Detect which cell encompasses the target text, then output its [X, Y] center coordinate. 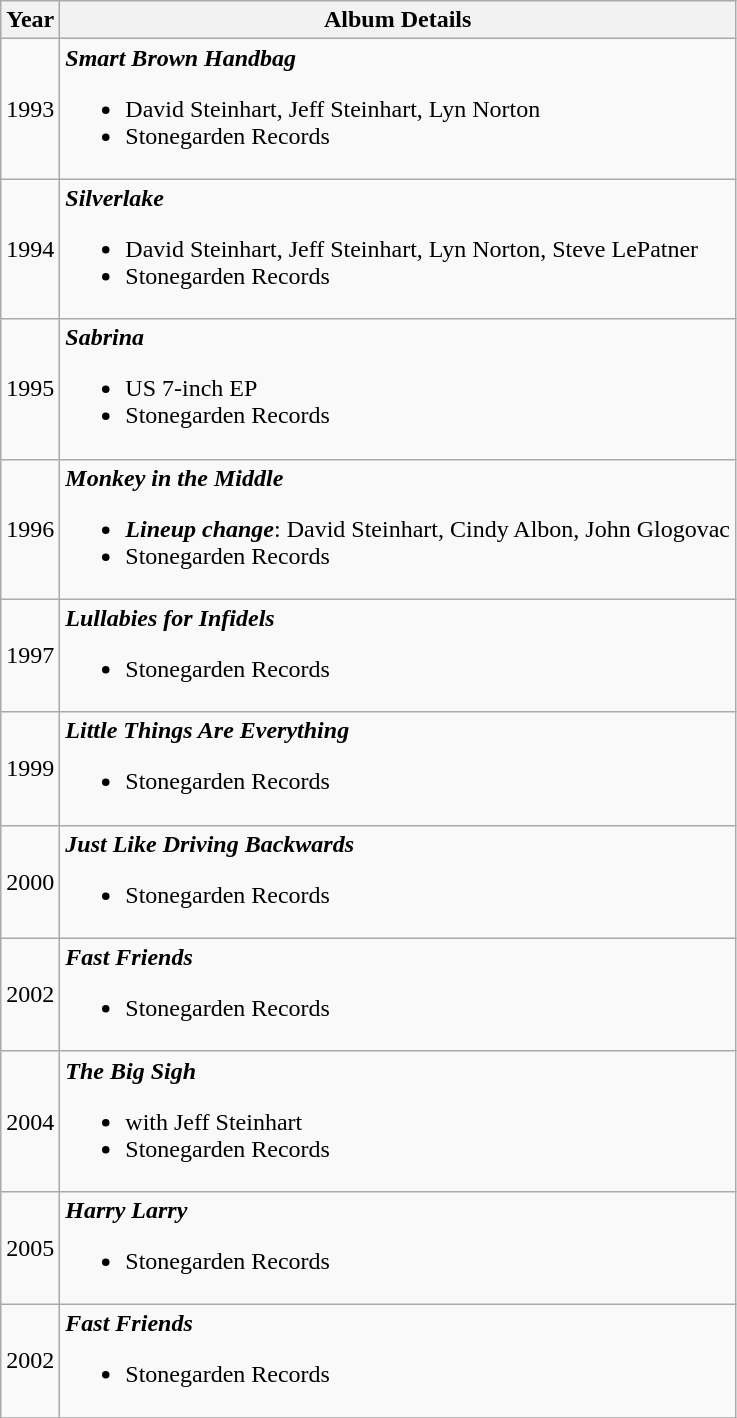
SilverlakeDavid Steinhart, Jeff Steinhart, Lyn Norton, Steve LePatnerStonegarden Records [398, 249]
1995 [30, 389]
1994 [30, 249]
2005 [30, 1248]
Album Details [398, 20]
Monkey in the MiddleLineup change: David Steinhart, Cindy Albon, John GlogovacStonegarden Records [398, 529]
Harry LarryStonegarden Records [398, 1248]
1993 [30, 109]
2004 [30, 1121]
Lullabies for InfidelsStonegarden Records [398, 656]
Smart Brown HandbagDavid Steinhart, Jeff Steinhart, Lyn NortonStonegarden Records [398, 109]
2000 [30, 882]
Little Things Are EverythingStonegarden Records [398, 768]
1996 [30, 529]
1997 [30, 656]
Year [30, 20]
SabrinaUS 7-inch EPStonegarden Records [398, 389]
The Big Sighwith Jeff SteinhartStonegarden Records [398, 1121]
Just Like Driving BackwardsStonegarden Records [398, 882]
1999 [30, 768]
